Detect which cell encompasses the target text, then output its (X, Y) center coordinate. 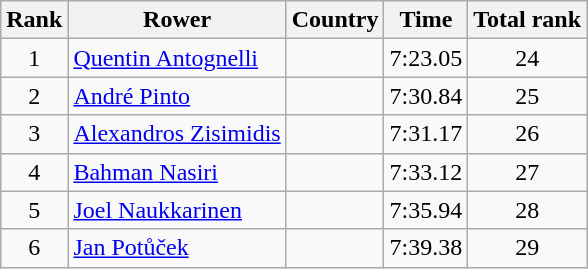
6 (34, 248)
4 (34, 172)
24 (528, 58)
Alexandros Zisimidis (177, 134)
7:31.17 (426, 134)
Time (426, 20)
1 (34, 58)
7:35.94 (426, 210)
7:39.38 (426, 248)
26 (528, 134)
Rower (177, 20)
Quentin Antognelli (177, 58)
7:30.84 (426, 96)
Rank (34, 20)
Joel Naukkarinen (177, 210)
Jan Potůček (177, 248)
27 (528, 172)
2 (34, 96)
5 (34, 210)
7:33.12 (426, 172)
André Pinto (177, 96)
7:23.05 (426, 58)
Total rank (528, 20)
3 (34, 134)
Bahman Nasiri (177, 172)
28 (528, 210)
25 (528, 96)
29 (528, 248)
Country (335, 20)
